Capture the cell that displays the provided text and extract its [X, Y] central coordinate. 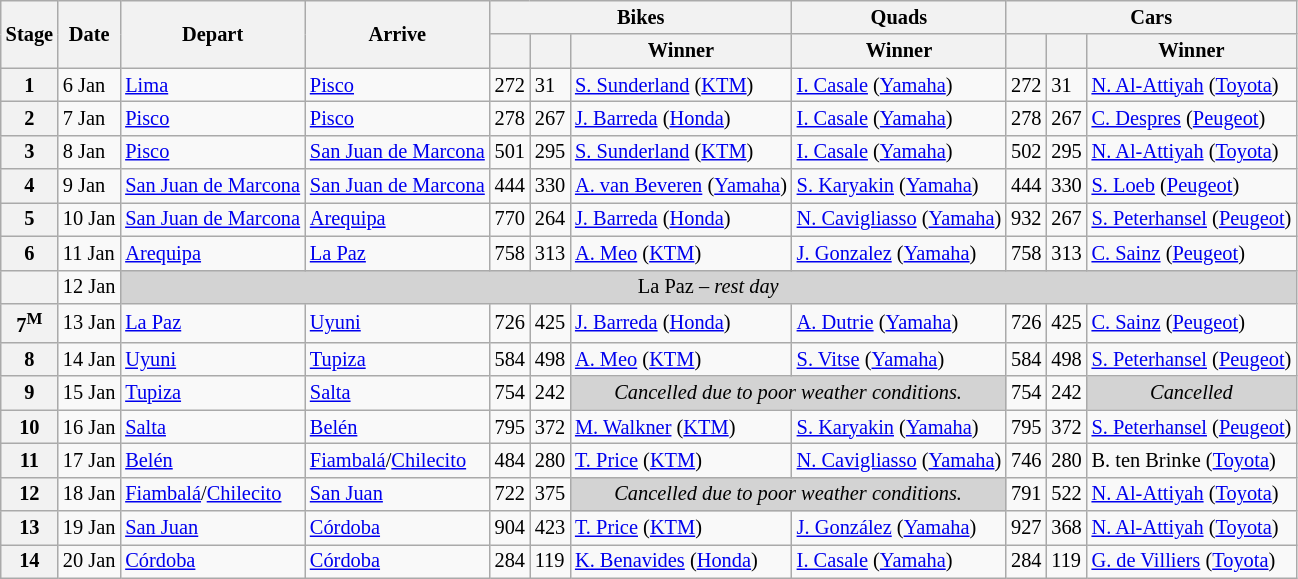
Cancelled [1192, 393]
5 [30, 219]
15 Jan [89, 393]
423 [550, 527]
19 Jan [89, 527]
17 Jan [89, 460]
A. Dutrie (Yamaha) [899, 322]
932 [1026, 219]
7 Jan [89, 118]
1 [30, 85]
13 Jan [89, 322]
J. González (Yamaha) [899, 527]
20 Jan [89, 561]
M. Walkner (KTM) [681, 427]
8 Jan [89, 152]
12 [30, 494]
501 [510, 152]
Cars [1151, 17]
368 [1066, 527]
Bikes [641, 17]
Arrive [398, 34]
10 [30, 427]
A. van Beveren (Yamaha) [681, 186]
4 [30, 186]
770 [510, 219]
Quads [899, 17]
S. Loeb (Peugeot) [1192, 186]
Stage [30, 34]
11 Jan [89, 253]
12 Jan [89, 287]
S. Vitse (Yamaha) [899, 359]
18 Jan [89, 494]
9 [30, 393]
K. Benavides (Honda) [681, 561]
375 [550, 494]
La Paz – rest day [708, 287]
9 Jan [89, 186]
J. Gonzalez (Yamaha) [899, 253]
264 [550, 219]
484 [510, 460]
G. de Villiers (Toyota) [1192, 561]
2 [30, 118]
11 [30, 460]
13 [30, 527]
6 [30, 253]
791 [1026, 494]
3 [30, 152]
16 Jan [89, 427]
Depart [212, 34]
8 [30, 359]
746 [1026, 460]
Date [89, 34]
B. ten Brinke (Toyota) [1192, 460]
502 [1026, 152]
Lima [212, 85]
927 [1026, 527]
C. Despres (Peugeot) [1192, 118]
6 Jan [89, 85]
14 Jan [89, 359]
7M [30, 322]
10 Jan [89, 219]
904 [510, 527]
722 [510, 494]
522 [1066, 494]
14 [30, 561]
